Find where the given text appears and provide that cell's center as (x, y) coordinate. 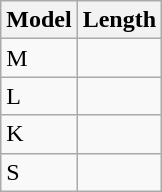
Model (39, 20)
M (39, 58)
Length (119, 20)
S (39, 172)
K (39, 134)
L (39, 96)
